From the cell containing the given text, extract its center point as [x, y] coordinate. 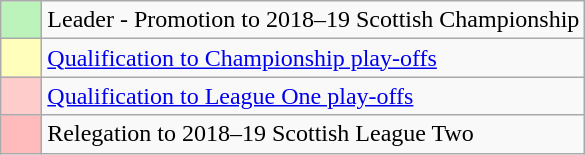
Qualification to League One play-offs [314, 96]
Relegation to 2018–19 Scottish League Two [314, 134]
Qualification to Championship play-offs [314, 58]
Leader - Promotion to 2018–19 Scottish Championship [314, 20]
